Detect which cell encompasses the target text, then output its [X, Y] center coordinate. 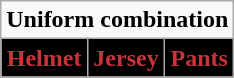
Helmet [44, 58]
Uniform combination [118, 20]
Jersey [126, 58]
Pants [200, 58]
